For the text-containing cell, return its midpoint in [x, y] coordinate format. 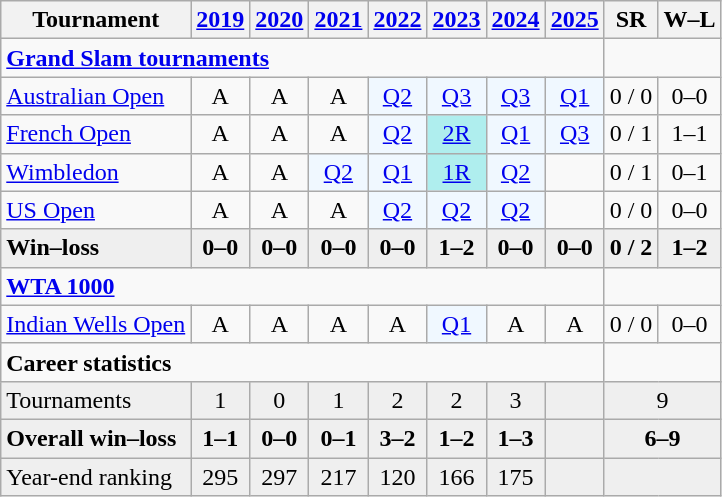
166 [456, 477]
Overall win–loss [96, 438]
9 [662, 400]
2022 [398, 20]
WTA 1000 [302, 286]
6–9 [662, 438]
2024 [516, 20]
120 [398, 477]
French Open [96, 134]
2019 [220, 20]
Tournaments [96, 400]
Australian Open [96, 96]
3 [516, 400]
1R [456, 172]
US Open [96, 210]
175 [516, 477]
W–L [690, 20]
2025 [574, 20]
297 [280, 477]
1–3 [516, 438]
Tournament [96, 20]
Year-end ranking [96, 477]
2021 [338, 20]
SR [631, 20]
Indian Wells Open [96, 324]
Career statistics [302, 362]
2R [456, 134]
2023 [456, 20]
0 [280, 400]
2020 [280, 20]
295 [220, 477]
Grand Slam tournaments [302, 58]
Win–loss [96, 248]
217 [338, 477]
Wimbledon [96, 172]
3–2 [398, 438]
0 / 2 [631, 248]
